Detect which cell encompasses the target text, then output its (x, y) center coordinate. 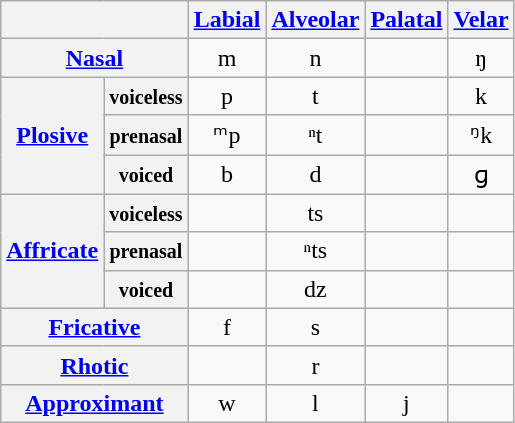
r (316, 365)
Approximant (94, 403)
ᵑk (481, 135)
d (316, 174)
l (316, 403)
ŋ (481, 58)
b (227, 174)
f (227, 327)
t (316, 96)
dz (316, 289)
p (227, 96)
m (227, 58)
ⁿt (316, 135)
ᵐp (227, 135)
Palatal (406, 20)
ɡ (481, 174)
Plosive (52, 136)
Rhotic (94, 365)
Alveolar (316, 20)
Labial (227, 20)
Affricate (52, 251)
w (227, 403)
Nasal (94, 58)
s (316, 327)
Fricative (94, 327)
Velar (481, 20)
ts (316, 213)
j (406, 403)
ⁿts (316, 251)
k (481, 96)
n (316, 58)
